Capture the cell that displays the provided text and extract its (X, Y) central coordinate. 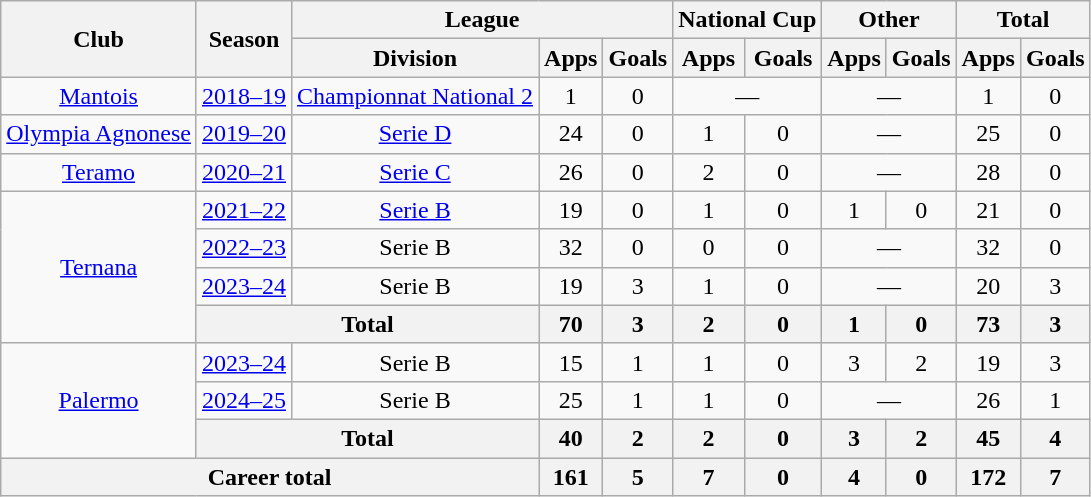
Club (99, 39)
73 (988, 324)
2021–22 (244, 210)
Olympia Agnonese (99, 134)
21 (988, 210)
Teramo (99, 172)
Other (889, 20)
172 (988, 477)
5 (638, 477)
Career total (270, 477)
Season (244, 39)
2019–20 (244, 134)
161 (571, 477)
Ternana (99, 267)
2024–25 (244, 400)
20 (988, 286)
League (482, 20)
28 (988, 172)
Palermo (99, 400)
2022–23 (244, 248)
National Cup (748, 20)
70 (571, 324)
40 (571, 438)
45 (988, 438)
Division (416, 58)
Serie D (416, 134)
Championnat National 2 (416, 96)
15 (571, 362)
2018–19 (244, 96)
24 (571, 134)
Serie C (416, 172)
2020–21 (244, 172)
Mantois (99, 96)
